Scan for the cell matching the given text and deliver its (x, y) coordinate at center. 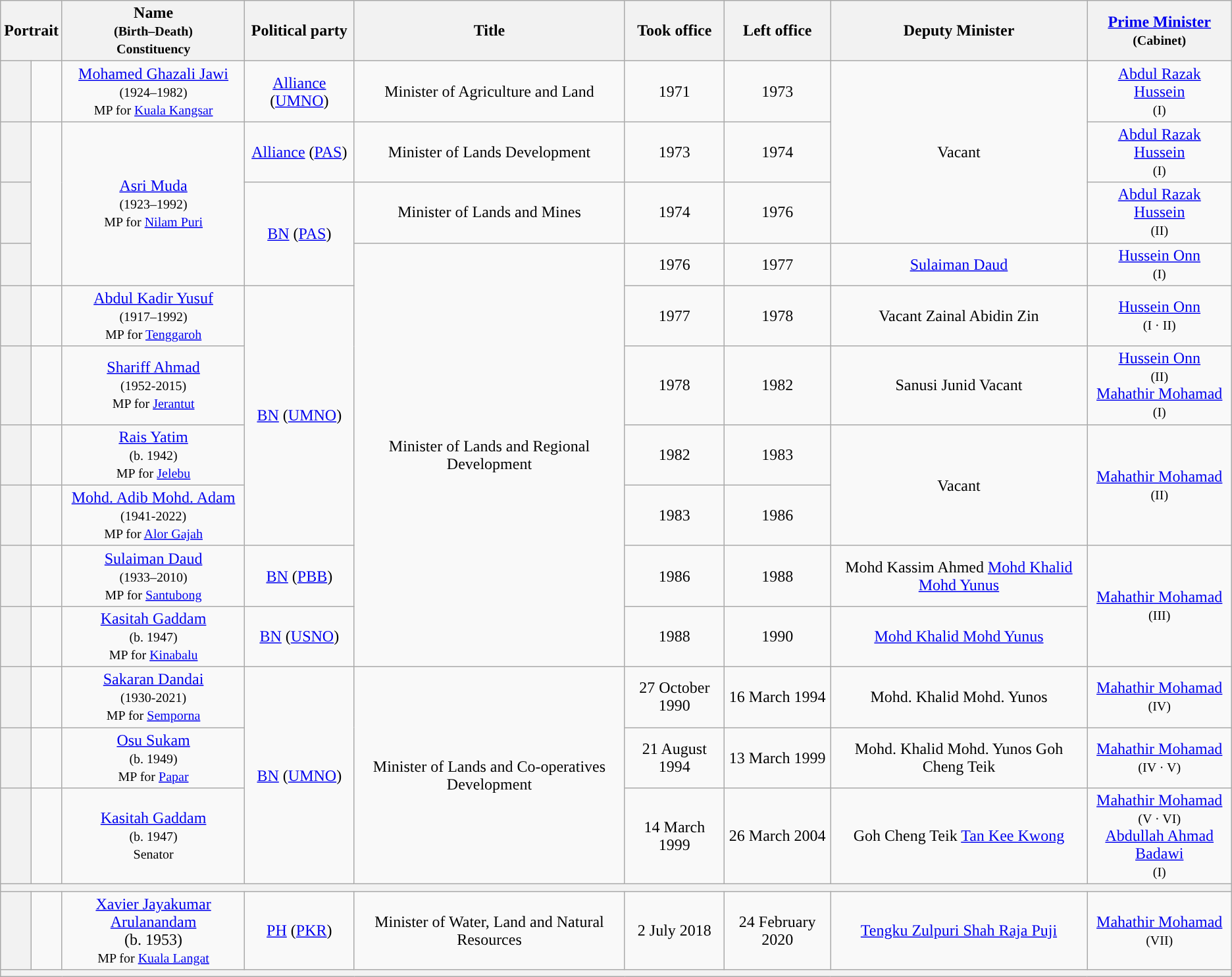
Kasitah Gaddam(b. 1947)MP for Kinabalu (153, 636)
24 February 2020 (778, 930)
Mahathir Mohamad(III) (1160, 606)
Sakaran Dandai(1930-2021)MP for Semporna (153, 697)
Minister of Lands and Co-operatives Development (490, 775)
Mahathir Mohamad(IV · V) (1160, 758)
Mohd. Khalid Mohd. Yunos Goh Cheng Teik (960, 758)
BN (USNO) (299, 636)
Mahathir Mohamad(II) (1160, 485)
Mohamed Ghazali Jawi(1924–1982)MP for Kuala Kangsar (153, 91)
Sanusi Junid Vacant (960, 386)
Hussein Onn(II)Mahathir Mohamad(I) (1160, 386)
Mohd Kassim Ahmed Mohd Khalid Mohd Yunus (960, 576)
BN (PBB) (299, 576)
Hussein Onn(I) (1160, 264)
Kasitah Gaddam(b. 1947)Senator (153, 836)
1990 (778, 636)
Sulaiman Daud (960, 264)
Mahathir Mohamad(V · VI)Abdullah Ahmad Badawi(I) (1160, 836)
14 March 1999 (675, 836)
Mohd. Adib Mohd. Adam(1941-2022)MP for Alor Gajah (153, 515)
Minister of Lands and Regional Development (490, 455)
2 July 2018 (675, 930)
Abdul Razak Hussein(II) (1160, 213)
Mohd Khalid Mohd Yunus (960, 636)
Alliance (UMNO) (299, 91)
27 October 1990 (675, 697)
Abdul Kadir Yusuf(1917–1992)MP for Tenggaroh (153, 316)
Asri Muda(1923–1992)MP for Nilam Puri (153, 204)
16 March 1994 (778, 697)
Took office (675, 31)
Vacant Zainal Abidin Zin (960, 316)
Xavier Jayakumar Arulanandam(b. 1953) MP for Kuala Langat (153, 930)
Minister of Agriculture and Land (490, 91)
Osu Sukam(b. 1949)MP for Papar (153, 758)
PH (PKR) (299, 930)
Minister of Water, Land and Natural Resources (490, 930)
Title (490, 31)
21 August 1994 (675, 758)
Goh Cheng Teik Tan Kee Kwong (960, 836)
13 March 1999 (778, 758)
Mahathir Mohamad(IV) (1160, 697)
Deputy Minister (960, 31)
1971 (675, 91)
Minister of Lands and Mines (490, 213)
Mahathir Mohamad(VII) (1160, 930)
Rais Yatim(b. 1942)MP for Jelebu (153, 455)
Name(Birth–Death)Constituency (153, 31)
Prime Minister(Cabinet) (1160, 31)
Hussein Onn(I · II) (1160, 316)
Sulaiman Daud(1933–2010)MP for Santubong (153, 576)
Minister of Lands Development (490, 152)
Alliance (PAS) (299, 152)
Portrait (32, 31)
Political party (299, 31)
26 March 2004 (778, 836)
Shariff Ahmad(1952-2015)MP for Jerantut (153, 386)
Tengku Zulpuri Shah Raja Puji (960, 930)
Left office (778, 31)
Mohd. Khalid Mohd. Yunos (960, 697)
BN (PAS) (299, 234)
